For the text-containing cell, return its midpoint in (x, y) coordinate format. 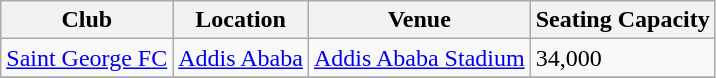
Venue (419, 20)
Seating Capacity (622, 20)
Saint George FC (87, 58)
34,000 (622, 58)
Addis Ababa Stadium (419, 58)
Location (241, 20)
Addis Ababa (241, 58)
Club (87, 20)
